Find where the given text appears and provide that cell's center as [X, Y] coordinate. 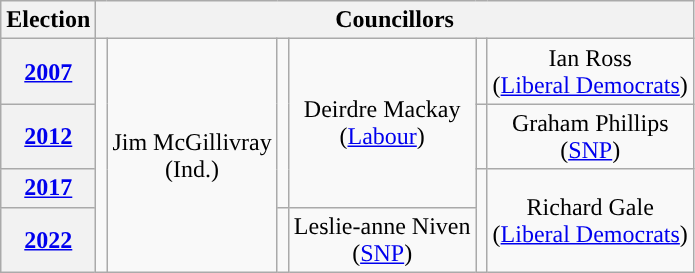
Richard Gale(Liberal Democrats) [590, 220]
Councillors [395, 20]
2017 [48, 188]
2012 [48, 136]
Election [48, 20]
2022 [48, 240]
Deirdre Mackay(Labour) [382, 123]
Ian Ross(Liberal Democrats) [590, 72]
2007 [48, 72]
Jim McGillivray(Ind.) [192, 156]
Graham Phillips(SNP) [590, 136]
Leslie-anne Niven(SNP) [382, 240]
